Pinpoint the cell where the given text exists, returning its [X, Y] midpoint coordinate. 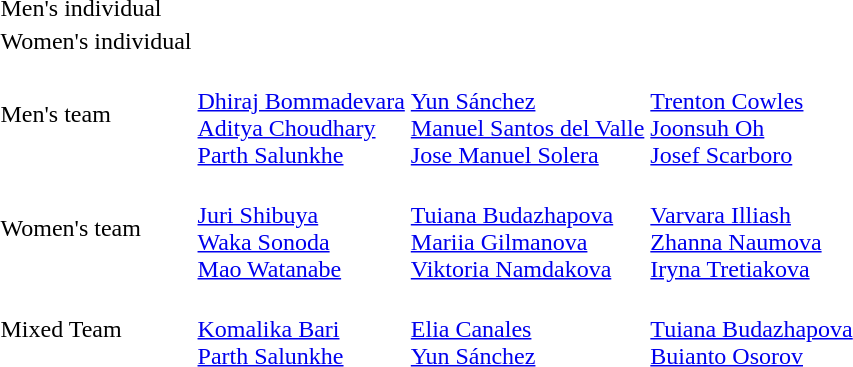
Yun SánchezManuel Santos del ValleJose Manuel Solera [528, 114]
Juri ShibuyaWaka SonodaMao Watanabe [301, 228]
Tuiana BudazhapovaMariia GilmanovaViktoria Namdakova [528, 228]
Dhiraj BommadevaraAditya ChoudharyParth Salunkhe [301, 114]
